From the cell containing the given text, extract its center point as [X, Y] coordinate. 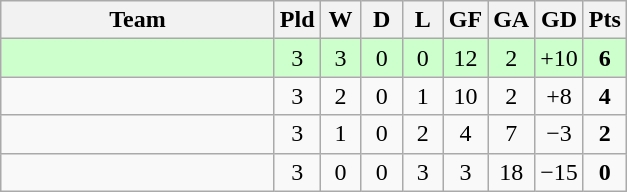
−3 [560, 134]
GF [465, 20]
+8 [560, 96]
GD [560, 20]
6 [604, 58]
10 [465, 96]
18 [512, 172]
D [382, 20]
L [422, 20]
Team [138, 20]
Pts [604, 20]
GA [512, 20]
7 [512, 134]
12 [465, 58]
−15 [560, 172]
Pld [297, 20]
+10 [560, 58]
W [340, 20]
